Detect which cell encompasses the target text, then output its [X, Y] center coordinate. 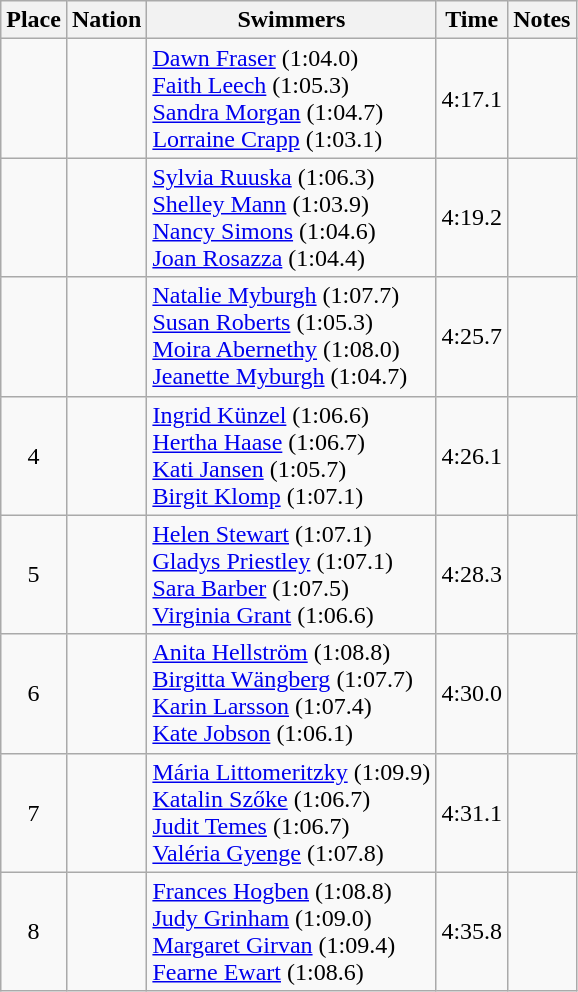
4:19.2 [472, 218]
8 [34, 932]
Place [34, 20]
4:25.7 [472, 336]
Frances Hogben (1:08.8) Judy Grinham (1:09.0) Margaret Girvan (1:09.4) Fearne Ewart (1:08.6) [292, 932]
Anita Hellström (1:08.8) Birgitta Wängberg (1:07.7) Karin Larsson (1:07.4) Kate Jobson (1:06.1) [292, 694]
Mária Littomeritzky (1:09.9) Katalin Szőke (1:06.7) Judit Temes (1:06.7) Valéria Gyenge (1:07.8) [292, 812]
Natalie Myburgh (1:07.7) Susan Roberts (1:05.3) Moira Abernethy (1:08.0) Jeanette Myburgh (1:04.7) [292, 336]
Sylvia Ruuska (1:06.3) Shelley Mann (1:03.9) Nancy Simons (1:04.6) Joan Rosazza (1:04.4) [292, 218]
4:30.0 [472, 694]
4 [34, 456]
6 [34, 694]
4:17.1 [472, 98]
Swimmers [292, 20]
Dawn Fraser (1:04.0) Faith Leech (1:05.3) Sandra Morgan (1:04.7) Lorraine Crapp (1:03.1) [292, 98]
4:26.1 [472, 456]
4:35.8 [472, 932]
4:28.3 [472, 574]
4:31.1 [472, 812]
Nation [106, 20]
Time [472, 20]
5 [34, 574]
Helen Stewart (1:07.1) Gladys Priestley (1:07.1) Sara Barber (1:07.5) Virginia Grant (1:06.6) [292, 574]
Ingrid Künzel (1:06.6) Hertha Haase (1:06.7) Kati Jansen (1:05.7) Birgit Klomp (1:07.1) [292, 456]
7 [34, 812]
Notes [542, 20]
